From the cell containing the given text, extract its center point as (X, Y) coordinate. 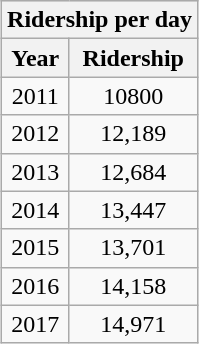
2014 (36, 210)
14,158 (134, 286)
12,189 (134, 134)
2012 (36, 134)
2015 (36, 248)
Year (36, 58)
13,701 (134, 248)
2016 (36, 286)
2011 (36, 96)
13,447 (134, 210)
Ridership (134, 58)
12,684 (134, 172)
10800 (134, 96)
14,971 (134, 324)
2013 (36, 172)
Ridership per day (100, 20)
2017 (36, 324)
